Capture the cell that displays the provided text and extract its [X, Y] central coordinate. 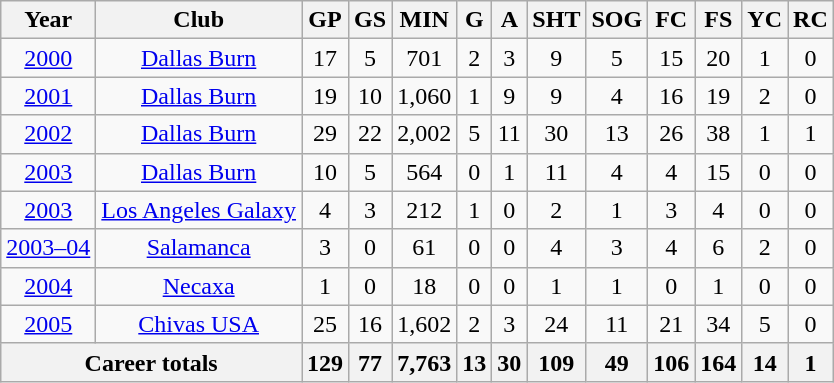
GS [370, 20]
FC [672, 20]
G [474, 20]
24 [556, 324]
SHT [556, 20]
22 [370, 134]
Club [199, 20]
YC [765, 20]
701 [424, 58]
17 [326, 58]
1,602 [424, 324]
RC [811, 20]
Year [48, 20]
2000 [48, 58]
2,002 [424, 134]
564 [424, 172]
109 [556, 362]
18 [424, 286]
49 [617, 362]
21 [672, 324]
34 [718, 324]
2004 [48, 286]
129 [326, 362]
29 [326, 134]
212 [424, 210]
FS [718, 20]
7,763 [424, 362]
26 [672, 134]
6 [718, 248]
14 [765, 362]
Salamanca [199, 248]
61 [424, 248]
77 [370, 362]
GP [326, 20]
MIN [424, 20]
164 [718, 362]
2003–04 [48, 248]
106 [672, 362]
Career totals [152, 362]
Necaxa [199, 286]
A [510, 20]
Los Angeles Galaxy [199, 210]
2005 [48, 324]
25 [326, 324]
1,060 [424, 96]
SOG [617, 20]
2002 [48, 134]
2001 [48, 96]
20 [718, 58]
38 [718, 134]
Chivas USA [199, 324]
